Search for the cell housing the specified text and yield its (X, Y) center coordinate. 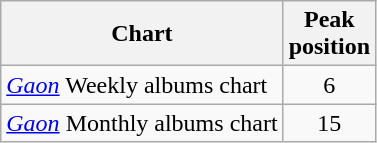
15 (329, 123)
6 (329, 85)
Peakposition (329, 34)
Chart (142, 34)
Gaon Weekly albums chart (142, 85)
Gaon Monthly albums chart (142, 123)
